Return the (X, Y) coordinate for the center point of the cell that contains the specified text.  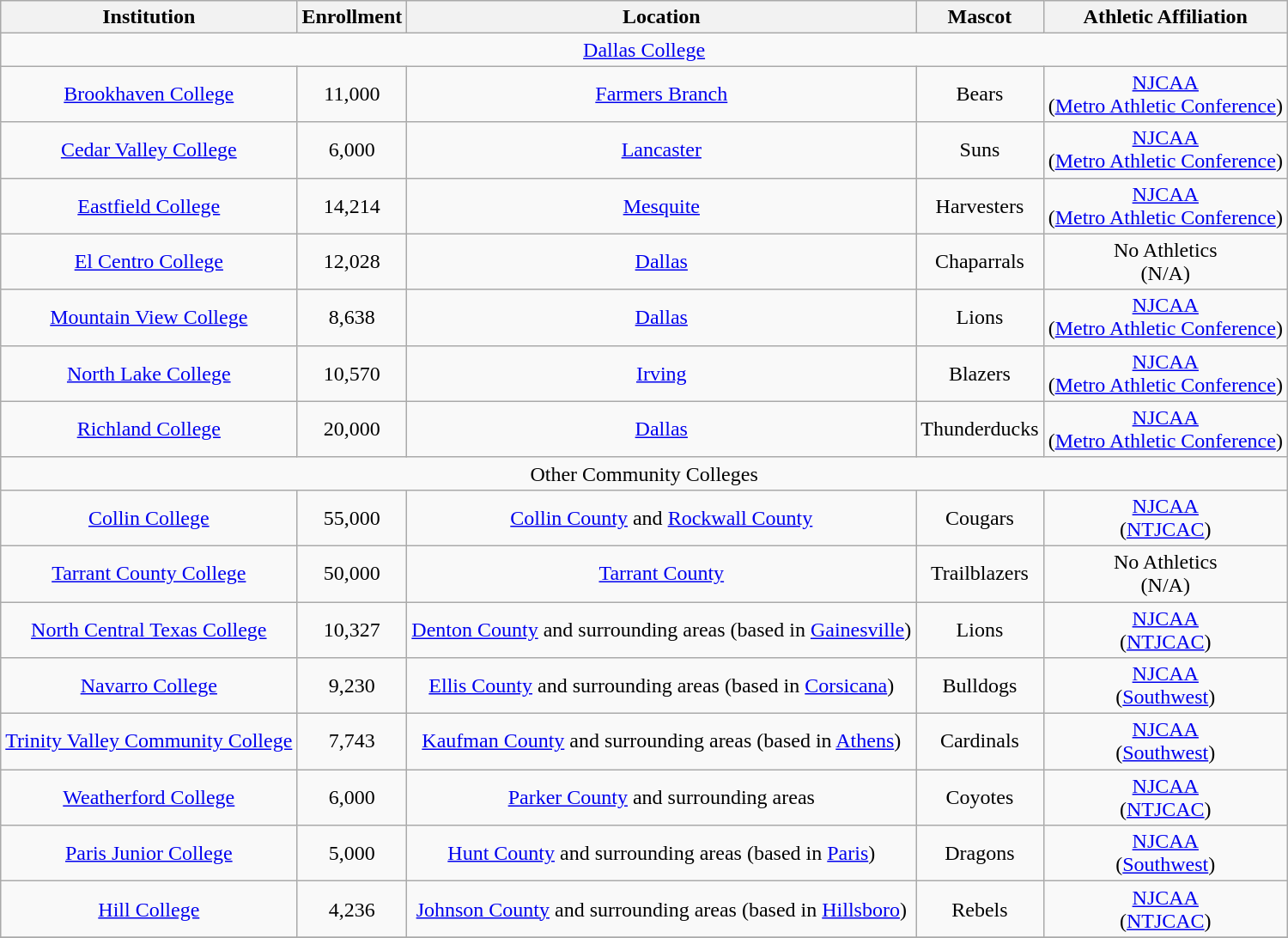
Thunderducks (980, 429)
11,000 (352, 94)
Lancaster (661, 149)
7,743 (352, 742)
4,236 (352, 909)
Harvesters (980, 206)
Richland College (149, 429)
Bears (980, 94)
55,000 (352, 517)
Johnson County and surrounding areas (based in Hillsboro) (661, 909)
Farmers Branch (661, 94)
Collin College (149, 517)
Location (661, 17)
Cardinals (980, 742)
Tarrant County (661, 574)
Cougars (980, 517)
8,638 (352, 318)
Bulldogs (980, 685)
Coyotes (980, 797)
10,570 (352, 373)
Hill College (149, 909)
Paris Junior College (149, 854)
Navarro College (149, 685)
Collin County and Rockwall County (661, 517)
Athletic Affiliation (1165, 17)
5,000 (352, 854)
20,000 (352, 429)
Mascot (980, 17)
Cedar Valley College (149, 149)
El Centro College (149, 261)
Tarrant County College (149, 574)
Mesquite (661, 206)
Enrollment (352, 17)
Blazers (980, 373)
Parker County and surrounding areas (661, 797)
Ellis County and surrounding areas (based in Corsicana) (661, 685)
Kaufman County and surrounding areas (based in Athens) (661, 742)
9,230 (352, 685)
North Lake College (149, 373)
Chaparrals (980, 261)
Irving (661, 373)
Brookhaven College (149, 94)
Mountain View College (149, 318)
10,327 (352, 629)
Trailblazers (980, 574)
50,000 (352, 574)
North Central Texas College (149, 629)
Hunt County and surrounding areas (based in Paris) (661, 854)
Institution (149, 17)
Denton County and surrounding areas (based in Gainesville) (661, 629)
Suns (980, 149)
12,028 (352, 261)
Dragons (980, 854)
Weatherford College (149, 797)
Eastfield College (149, 206)
14,214 (352, 206)
Dallas College (644, 50)
Rebels (980, 909)
Trinity Valley Community College (149, 742)
Other Community Colleges (644, 473)
